Search for the cell housing the specified text and yield its (X, Y) center coordinate. 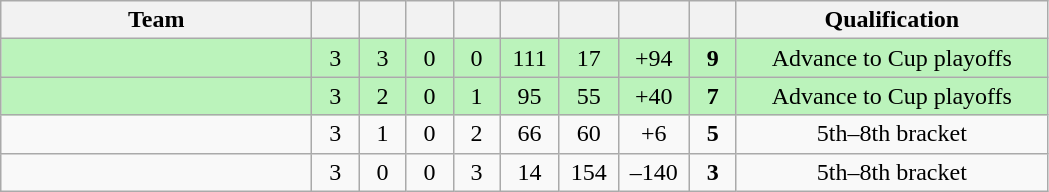
17 (588, 58)
+40 (654, 96)
154 (588, 172)
Qualification (892, 20)
95 (530, 96)
66 (530, 134)
7 (712, 96)
5 (712, 134)
+6 (654, 134)
+94 (654, 58)
9 (712, 58)
–140 (654, 172)
111 (530, 58)
Team (156, 20)
55 (588, 96)
60 (588, 134)
14 (530, 172)
